Return the [x, y] coordinate for the center point of the cell that contains the specified text.  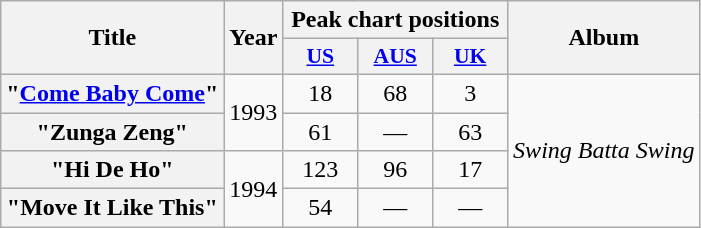
Peak chart positions [396, 20]
18 [320, 93]
1993 [254, 112]
AUS [396, 57]
Swing Batta Swing [604, 150]
"Come Baby Come" [112, 93]
68 [396, 93]
UK [470, 57]
63 [470, 131]
96 [396, 170]
"Move It Like This" [112, 208]
3 [470, 93]
61 [320, 131]
1994 [254, 189]
123 [320, 170]
Title [112, 38]
US [320, 57]
"Hi De Ho" [112, 170]
"Zunga Zeng" [112, 131]
Year [254, 38]
Album [604, 38]
17 [470, 170]
54 [320, 208]
